Pinpoint the cell where the given text exists, returning its [X, Y] midpoint coordinate. 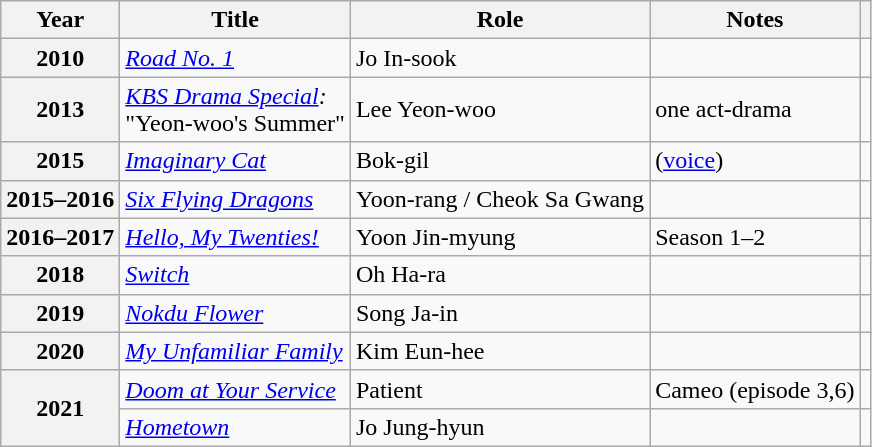
Jo In-sook [500, 58]
Oh Ha-ra [500, 275]
2015 [60, 161]
Year [60, 20]
Hello, My Twenties! [236, 237]
2010 [60, 58]
My Unfamiliar Family [236, 351]
2018 [60, 275]
(voice) [755, 161]
Title [236, 20]
Patient [500, 389]
Cameo (episode 3,6) [755, 389]
Hometown [236, 427]
Song Ja-in [500, 313]
Nokdu Flower [236, 313]
Jo Jung-hyun [500, 427]
Role [500, 20]
2021 [60, 408]
Kim Eun-hee [500, 351]
2020 [60, 351]
Doom at Your Service [236, 389]
Road No. 1 [236, 58]
2019 [60, 313]
Switch [236, 275]
Lee Yeon-woo [500, 110]
2013 [60, 110]
2016–2017 [60, 237]
Bok-gil [500, 161]
2015–2016 [60, 199]
Six Flying Dragons [236, 199]
Yoon Jin-myung [500, 237]
Season 1–2 [755, 237]
Imaginary Cat [236, 161]
one act-drama [755, 110]
KBS Drama Special:"Yeon-woo's Summer" [236, 110]
Notes [755, 20]
Yoon-rang / Cheok Sa Gwang [500, 199]
